Return the (X, Y) coordinate for the center point of the cell that contains the specified text.  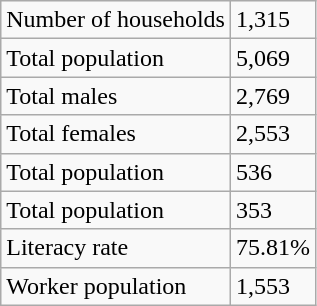
75.81% (272, 248)
536 (272, 172)
Total females (116, 134)
Number of households (116, 20)
1,553 (272, 286)
Total males (116, 96)
2,553 (272, 134)
1,315 (272, 20)
Literacy rate (116, 248)
2,769 (272, 96)
353 (272, 210)
Worker population (116, 286)
5,069 (272, 58)
